Provide the (x, y) coordinate of the cell's center where the given text is located.  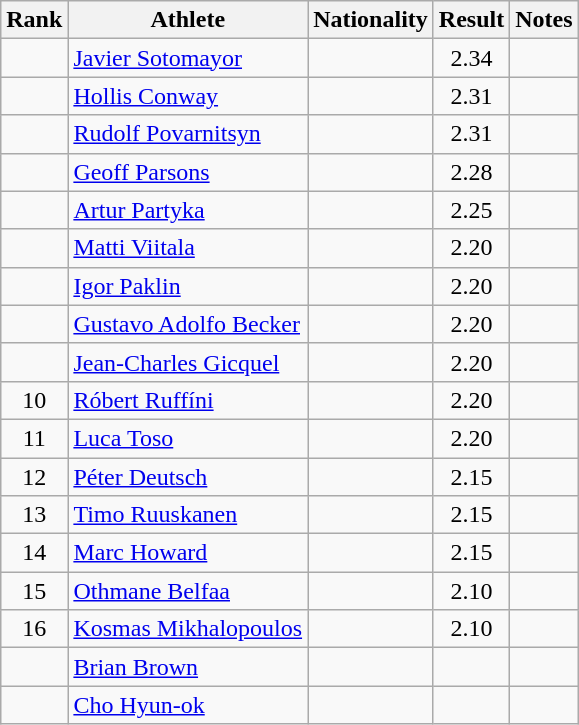
Timo Ruuskanen (188, 515)
11 (34, 438)
2.34 (471, 58)
Péter Deutsch (188, 477)
Luca Toso (188, 438)
Róbert Ruffíni (188, 400)
Athlete (188, 20)
Igor Paklin (188, 286)
Cho Hyun-ok (188, 705)
Kosmas Mikhalopoulos (188, 629)
Brian Brown (188, 667)
Marc Howard (188, 553)
Artur Partyka (188, 210)
13 (34, 515)
Gustavo Adolfo Becker (188, 324)
Notes (544, 20)
14 (34, 553)
Matti Viitala (188, 248)
Geoff Parsons (188, 172)
Javier Sotomayor (188, 58)
15 (34, 591)
Rudolf Povarnitsyn (188, 134)
2.28 (471, 172)
Rank (34, 20)
12 (34, 477)
Jean-Charles Gicquel (188, 362)
16 (34, 629)
Othmane Belfaa (188, 591)
Result (471, 20)
Hollis Conway (188, 96)
Nationality (371, 20)
10 (34, 400)
2.25 (471, 210)
